Provide the [x, y] coordinate of the cell's center where the given text is located.  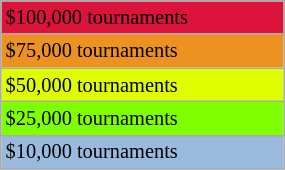
$10,000 tournaments [142, 152]
$100,000 tournaments [142, 17]
$25,000 tournaments [142, 118]
$50,000 tournaments [142, 85]
$75,000 tournaments [142, 51]
